Output the [x, y] coordinate of the center of the cell containing the given text.  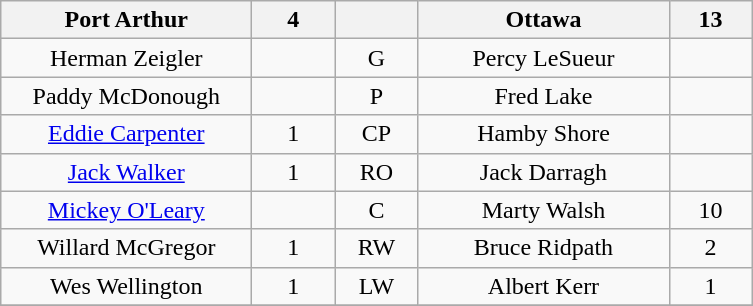
LW [376, 286]
G [376, 58]
Port Arthur [126, 20]
Bruce Ridpath [544, 248]
Paddy McDonough [126, 96]
2 [710, 248]
Fred Lake [544, 96]
Albert Kerr [544, 286]
C [376, 210]
P [376, 96]
Mickey O'Leary [126, 210]
Eddie Carpenter [126, 134]
13 [710, 20]
Willard McGregor [126, 248]
Hamby Shore [544, 134]
Jack Darragh [544, 172]
RW [376, 248]
10 [710, 210]
CP [376, 134]
Wes Wellington [126, 286]
Percy LeSueur [544, 58]
Herman Zeigler [126, 58]
Jack Walker [126, 172]
Marty Walsh [544, 210]
RO [376, 172]
Ottawa [544, 20]
4 [294, 20]
